From the cell containing the given text, extract its center point as (x, y) coordinate. 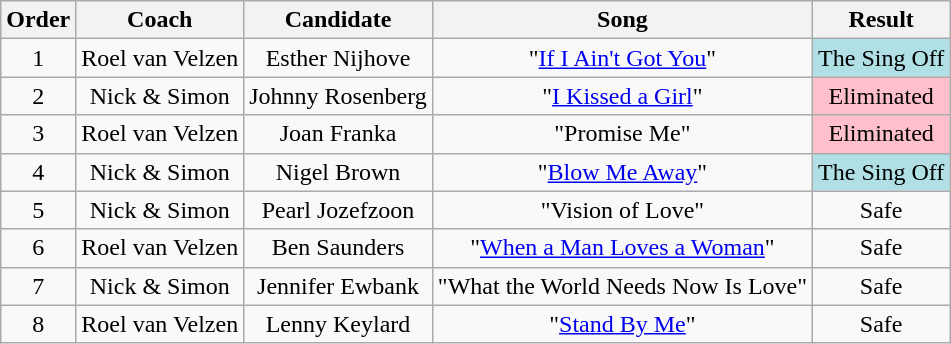
Ben Saunders (338, 248)
6 (38, 248)
"What the World Needs Now Is Love" (622, 286)
8 (38, 324)
"When a Man Loves a Woman" (622, 248)
3 (38, 134)
"Blow Me Away" (622, 172)
"If I Ain't Got You" (622, 58)
Pearl Jozefzoon (338, 210)
Joan Franka (338, 134)
Candidate (338, 20)
"I Kissed a Girl" (622, 96)
Johnny Rosenberg (338, 96)
Nigel Brown (338, 172)
4 (38, 172)
Lenny Keylard (338, 324)
"Promise Me" (622, 134)
2 (38, 96)
Song (622, 20)
Result (882, 20)
Esther Nijhove (338, 58)
Order (38, 20)
Coach (160, 20)
"Vision of Love" (622, 210)
7 (38, 286)
Jennifer Ewbank (338, 286)
"Stand By Me" (622, 324)
5 (38, 210)
1 (38, 58)
